Return the (x, y) coordinate for the center point of the cell that contains the specified text.  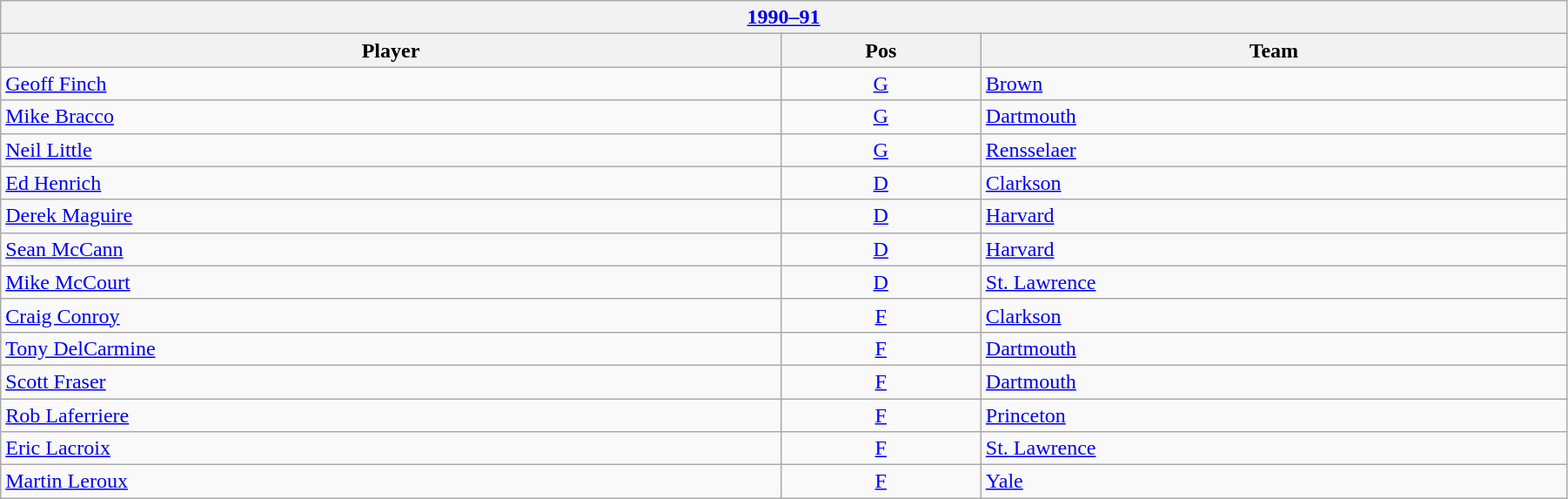
Martin Leroux (391, 482)
1990–91 (784, 17)
Pos (881, 51)
Ed Henrich (391, 183)
Rensselaer (1274, 150)
Rob Laferriere (391, 415)
Yale (1274, 482)
Sean McCann (391, 249)
Neil Little (391, 150)
Princeton (1274, 415)
Eric Lacroix (391, 448)
Mike McCourt (391, 282)
Brown (1274, 84)
Mike Bracco (391, 117)
Scott Fraser (391, 381)
Team (1274, 51)
Geoff Finch (391, 84)
Craig Conroy (391, 315)
Player (391, 51)
Derek Maguire (391, 216)
Tony DelCarmine (391, 348)
